Locate the cell with the specified text and output its (x, y) center coordinate. 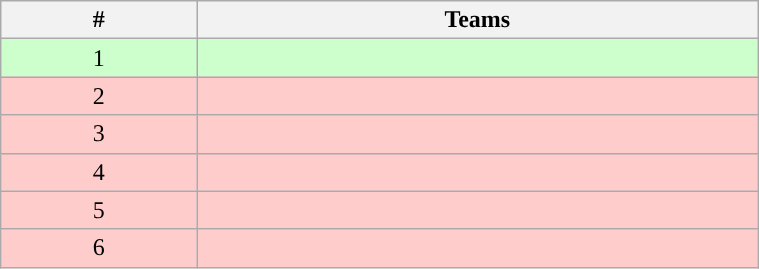
# (99, 20)
2 (99, 96)
3 (99, 134)
1 (99, 58)
Teams (478, 20)
4 (99, 172)
6 (99, 248)
5 (99, 210)
